Capture the cell that displays the provided text and extract its (X, Y) central coordinate. 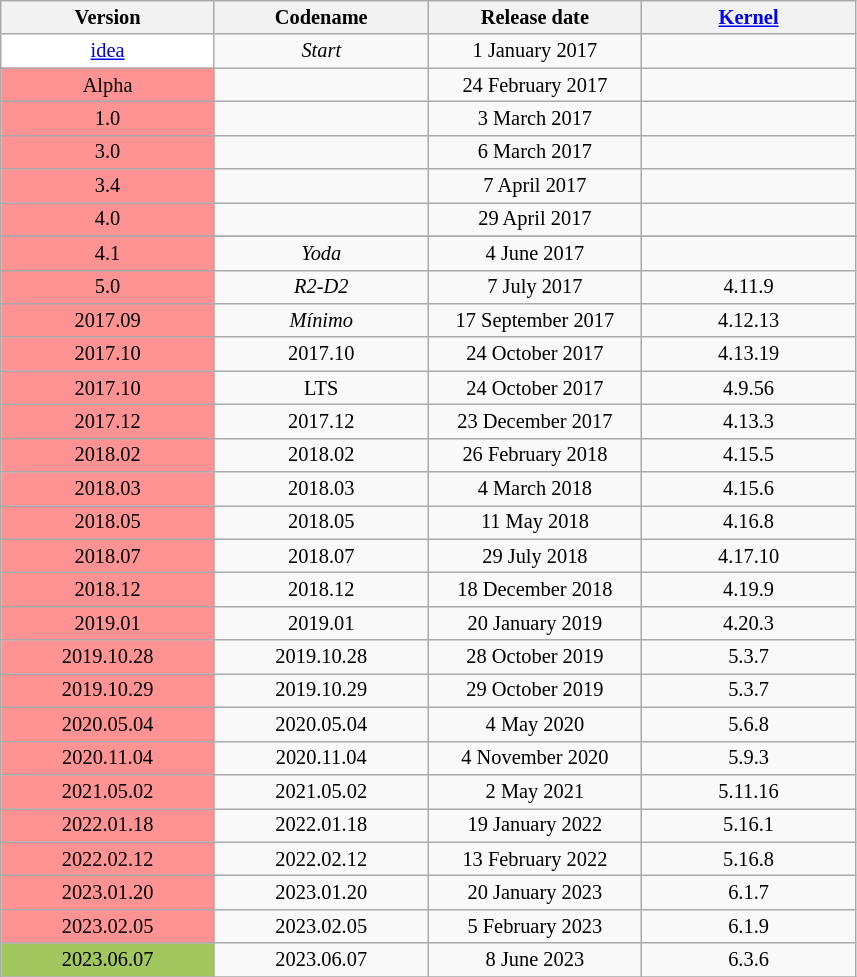
Version (108, 17)
24 February 2017 (535, 85)
4.9.56 (749, 388)
11 May 2018 (535, 522)
23 December 2017 (535, 421)
3.0 (108, 152)
17 September 2017 (535, 320)
6.3.6 (749, 960)
29 July 2018 (535, 556)
4.19.9 (749, 589)
5.9.3 (749, 758)
4 May 2020 (535, 724)
26 February 2018 (535, 455)
4 June 2017 (535, 253)
6 March 2017 (535, 152)
20 January 2019 (535, 623)
20 January 2023 (535, 892)
8 June 2023 (535, 960)
5.11.16 (749, 791)
4.16.8 (749, 522)
2 May 2021 (535, 791)
5.0 (108, 287)
LTS (321, 388)
Kernel (749, 17)
1.0 (108, 118)
18 December 2018 (535, 589)
4.12.13 (749, 320)
4 March 2018 (535, 489)
5.16.8 (749, 859)
4.1 (108, 253)
3 March 2017 (535, 118)
Alpha (108, 85)
4.15.6 (749, 489)
Release date (535, 17)
4.20.3 (749, 623)
4.11.9 (749, 287)
1 January 2017 (535, 51)
29 April 2017 (535, 219)
R2-D2 (321, 287)
5 February 2023 (535, 926)
Codename (321, 17)
Mínimo (321, 320)
29 October 2019 (535, 690)
5.16.1 (749, 825)
3.4 (108, 186)
7 July 2017 (535, 287)
Start (321, 51)
28 October 2019 (535, 657)
4.13.3 (749, 421)
19 January 2022 (535, 825)
Yoda (321, 253)
6.1.9 (749, 926)
4.0 (108, 219)
4.15.5 (749, 455)
2017.09 (108, 320)
4.13.19 (749, 354)
5.6.8 (749, 724)
13 February 2022 (535, 859)
7 April 2017 (535, 186)
6.1.7 (749, 892)
4 November 2020 (535, 758)
4.17.10 (749, 556)
idea (108, 51)
